Capture the cell that displays the provided text and extract its [x, y] central coordinate. 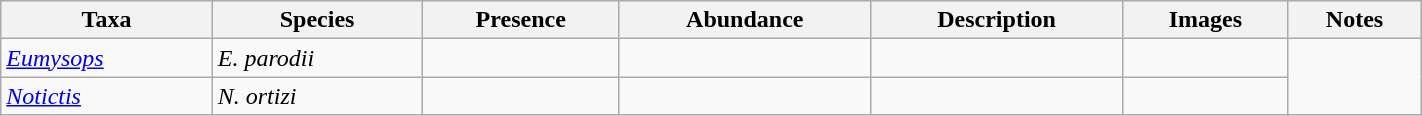
Notes [1354, 20]
Species [317, 20]
E. parodii [317, 58]
Images [1206, 20]
Abundance [744, 20]
Description [996, 20]
Presence [521, 20]
N. ortizi [317, 96]
Notictis [106, 96]
Taxa [106, 20]
Eumysops [106, 58]
